For the text-containing cell, return its midpoint in (X, Y) coordinate format. 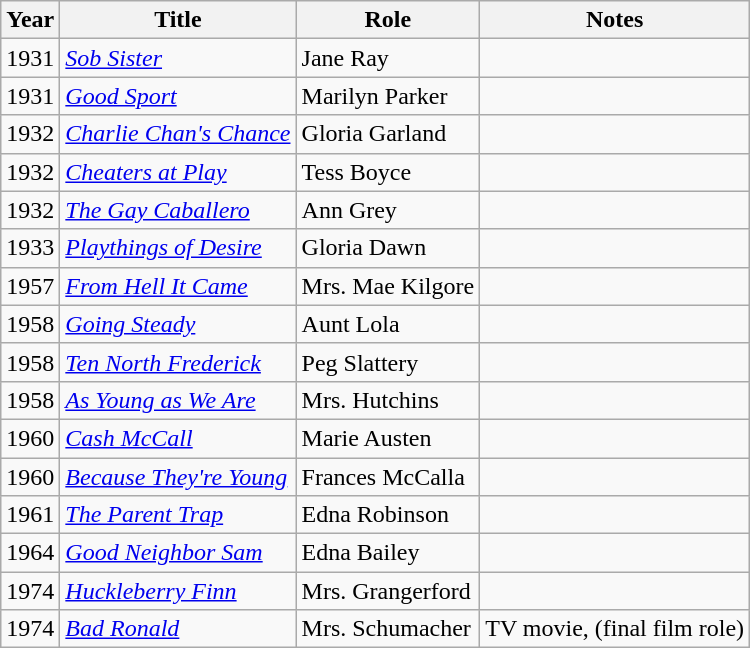
Good Neighbor Sam (178, 553)
The Gay Caballero (178, 210)
Ann Grey (388, 210)
Mrs. Grangerford (388, 591)
Cash McCall (178, 438)
Tess Boyce (388, 172)
Role (388, 20)
1933 (30, 248)
Jane Ray (388, 58)
Edna Bailey (388, 553)
Sob Sister (178, 58)
Marie Austen (388, 438)
From Hell It Came (178, 286)
As Young as We Are (178, 400)
Good Sport (178, 96)
1957 (30, 286)
Title (178, 20)
Going Steady (178, 324)
Gloria Dawn (388, 248)
Charlie Chan's Chance (178, 134)
Peg Slattery (388, 362)
Edna Robinson (388, 515)
Mrs. Mae Kilgore (388, 286)
Because They're Young (178, 477)
Notes (615, 20)
Aunt Lola (388, 324)
1961 (30, 515)
Cheaters at Play (178, 172)
TV movie, (final film role) (615, 629)
Bad Ronald (178, 629)
Mrs. Schumacher (388, 629)
1964 (30, 553)
Year (30, 20)
The Parent Trap (178, 515)
Playthings of Desire (178, 248)
Mrs. Hutchins (388, 400)
Ten North Frederick (178, 362)
Gloria Garland (388, 134)
Frances McCalla (388, 477)
Huckleberry Finn (178, 591)
Marilyn Parker (388, 96)
